Return the [x, y] coordinate for the center point of the cell that contains the specified text.  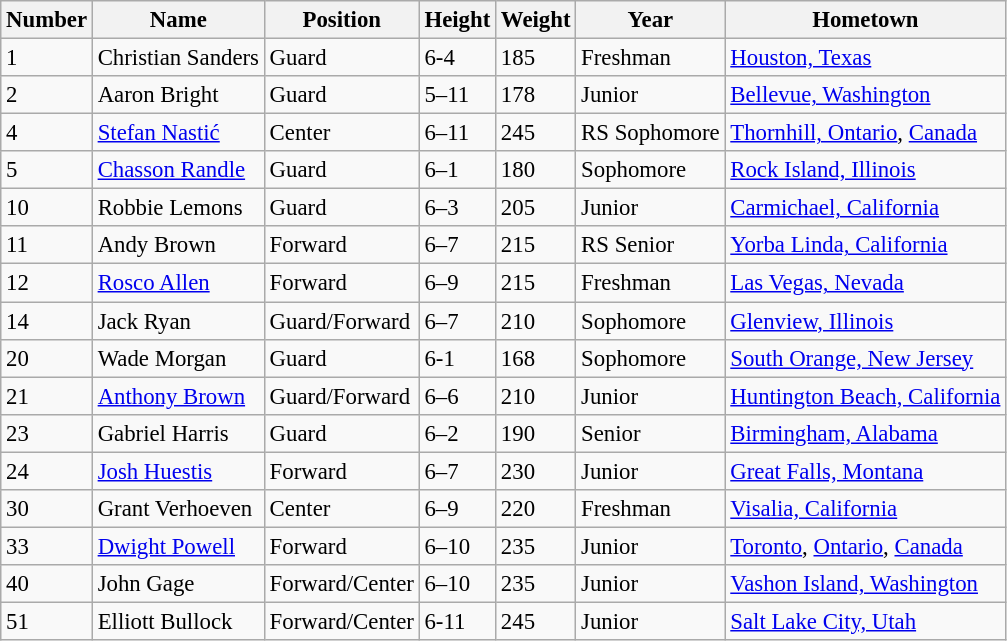
230 [536, 471]
Jack Ryan [178, 321]
Senior [650, 433]
220 [536, 509]
Grant Verhoeven [178, 509]
Year [650, 20]
Andy Brown [178, 245]
6-11 [457, 621]
Dwight Powell [178, 546]
RS Senior [650, 245]
6–6 [457, 396]
168 [536, 358]
Yorba Linda, California [866, 245]
Birmingham, Alabama [866, 433]
Aaron Bright [178, 95]
51 [47, 621]
Height [457, 20]
Anthony Brown [178, 396]
178 [536, 95]
33 [47, 546]
Toronto, Ontario, Canada [866, 546]
Huntington Beach, California [866, 396]
23 [47, 433]
Elliott Bullock [178, 621]
Christian Sanders [178, 58]
5 [47, 170]
Great Falls, Montana [866, 471]
21 [47, 396]
14 [47, 321]
180 [536, 170]
Glenview, Illinois [866, 321]
Wade Morgan [178, 358]
6-4 [457, 58]
24 [47, 471]
20 [47, 358]
6–11 [457, 133]
6–2 [457, 433]
190 [536, 433]
4 [47, 133]
Name [178, 20]
Rock Island, Illinois [866, 170]
Hometown [866, 20]
Gabriel Harris [178, 433]
11 [47, 245]
Position [342, 20]
Las Vegas, Nevada [866, 283]
Salt Lake City, Utah [866, 621]
Bellevue, Washington [866, 95]
185 [536, 58]
John Gage [178, 584]
5–11 [457, 95]
12 [47, 283]
205 [536, 208]
30 [47, 509]
Weight [536, 20]
1 [47, 58]
6-1 [457, 358]
Visalia, California [866, 509]
Carmichael, California [866, 208]
Houston, Texas [866, 58]
6–1 [457, 170]
Robbie Lemons [178, 208]
Number [47, 20]
10 [47, 208]
40 [47, 584]
Rosco Allen [178, 283]
6–3 [457, 208]
Thornhill, Ontario, Canada [866, 133]
South Orange, New Jersey [866, 358]
Josh Huestis [178, 471]
Vashon Island, Washington [866, 584]
Stefan Nastić [178, 133]
RS Sophomore [650, 133]
Chasson Randle [178, 170]
2 [47, 95]
